Scan for the cell matching the given text and deliver its (x, y) coordinate at center. 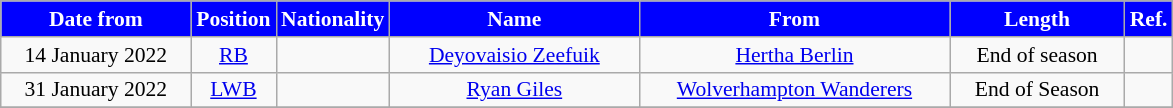
Hertha Berlin (794, 55)
LWB (234, 90)
Ryan Giles (514, 90)
31 January 2022 (96, 90)
End of Season (1038, 90)
Date from (96, 19)
Wolverhampton Wanderers (794, 90)
RB (234, 55)
14 January 2022 (96, 55)
Ref. (1149, 19)
Length (1038, 19)
From (794, 19)
Deyovaisio Zeefuik (514, 55)
Nationality (332, 19)
End of season (1038, 55)
Name (514, 19)
Position (234, 19)
